For the text-containing cell, return its midpoint in [X, Y] coordinate format. 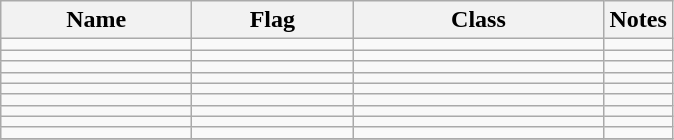
Class [478, 20]
Notes [638, 20]
Flag [272, 20]
Name [96, 20]
